Pinpoint the cell where the given text exists, returning its (x, y) midpoint coordinate. 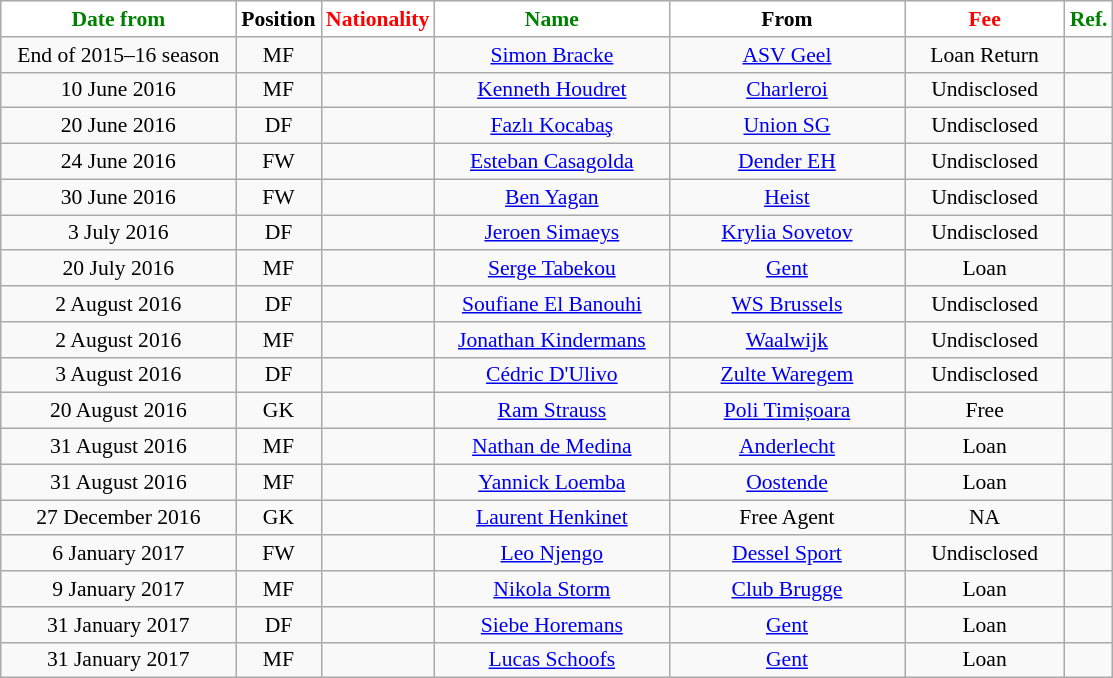
Poli Timișoara (786, 411)
Dender EH (786, 162)
Yannick Loemba (552, 482)
3 August 2016 (118, 375)
Heist (786, 197)
Lucas Schoofs (552, 660)
WS Brussels (786, 304)
Dessel Sport (786, 554)
Waalwijk (786, 340)
Oostende (786, 482)
Club Brugge (786, 589)
Nikola Storm (552, 589)
Loan Return (985, 55)
Fazlı Kocabaş (552, 126)
Siebe Horemans (552, 625)
Kenneth Houdret (552, 90)
Fee (985, 19)
Esteban Casagolda (552, 162)
Ref. (1089, 19)
Union SG (786, 126)
6 January 2017 (118, 554)
Jonathan Kindermans (552, 340)
Zulte Waregem (786, 375)
Nathan de Medina (552, 447)
9 January 2017 (118, 589)
End of 2015–16 season (118, 55)
Cédric D'Ulivo (552, 375)
From (786, 19)
Free (985, 411)
Name (552, 19)
3 July 2016 (118, 233)
Nationality (378, 19)
Leo Njengo (552, 554)
Simon Bracke (552, 55)
27 December 2016 (118, 518)
30 June 2016 (118, 197)
Ram Strauss (552, 411)
ASV Geel (786, 55)
Ben Yagan (552, 197)
Krylia Sovetov (786, 233)
20 July 2016 (118, 269)
Soufiane El Banouhi (552, 304)
Date from (118, 19)
24 June 2016 (118, 162)
NA (985, 518)
Charleroi (786, 90)
Serge Tabekou (552, 269)
20 June 2016 (118, 126)
Position (278, 19)
Free Agent (786, 518)
10 June 2016 (118, 90)
20 August 2016 (118, 411)
Laurent Henkinet (552, 518)
Jeroen Simaeys (552, 233)
Anderlecht (786, 447)
